Provide the [x, y] coordinate of the cell's center where the given text is located.  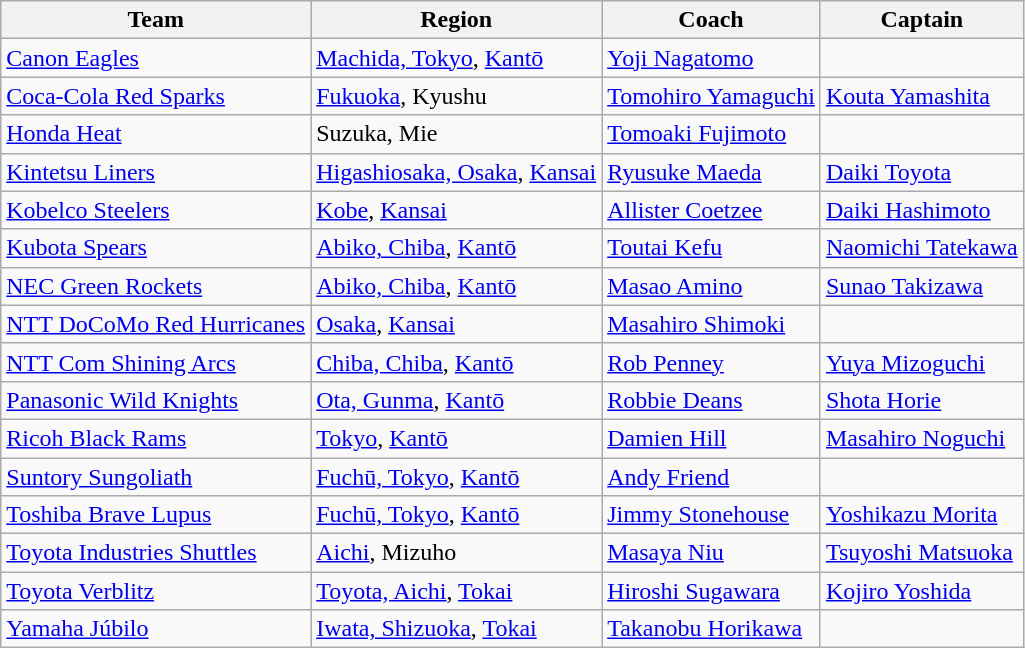
Yamaha Júbilo [156, 629]
NTT Com Shining Arcs [156, 362]
Ryusuke Maeda [712, 172]
Damien Hill [712, 438]
Naomichi Tatekawa [922, 248]
Machida, Tokyo, Kantō [456, 58]
Rob Penney [712, 362]
Tsuyoshi Matsuoka [922, 553]
Chiba, Chiba, Kantō [456, 362]
Kubota Spears [156, 248]
Shota Horie [922, 400]
Region [456, 20]
Panasonic Wild Knights [156, 400]
Kobe, Kansai [456, 210]
Tomoaki Fujimoto [712, 134]
Toyota Industries Shuttles [156, 553]
Osaka, Kansai [456, 324]
Ota, Gunma, Kantō [456, 400]
Toutai Kefu [712, 248]
Masahiro Shimoki [712, 324]
NTT DoCoMo Red Hurricanes [156, 324]
Captain [922, 20]
Iwata, Shizuoka, Tokai [456, 629]
Jimmy Stonehouse [712, 515]
Andy Friend [712, 477]
Toyota, Aichi, Tokai [456, 591]
Toyota Verblitz [156, 591]
Daiki Toyota [922, 172]
Masaya Niu [712, 553]
Kouta Yamashita [922, 96]
Higashiosaka, Osaka, Kansai [456, 172]
Canon Eagles [156, 58]
Aichi, Mizuho [456, 553]
Masao Amino [712, 286]
Daiki Hashimoto [922, 210]
Kintetsu Liners [156, 172]
Kojiro Yoshida [922, 591]
Honda Heat [156, 134]
Tokyo, Kantō [456, 438]
Coach [712, 20]
Yoshikazu Morita [922, 515]
Suntory Sungoliath [156, 477]
Robbie Deans [712, 400]
Sunao Takizawa [922, 286]
Yoji Nagatomo [712, 58]
Tomohiro Yamaguchi [712, 96]
Suzuka, Mie [456, 134]
Yuya Mizoguchi [922, 362]
Ricoh Black Rams [156, 438]
Toshiba Brave Lupus [156, 515]
Masahiro Noguchi [922, 438]
Allister Coetzee [712, 210]
Takanobu Horikawa [712, 629]
Team [156, 20]
Hiroshi Sugawara [712, 591]
Fukuoka, Kyushu [456, 96]
NEC Green Rockets [156, 286]
Kobelco Steelers [156, 210]
Coca-Cola Red Sparks [156, 96]
